Return [X, Y] of the center of cell containing provided text 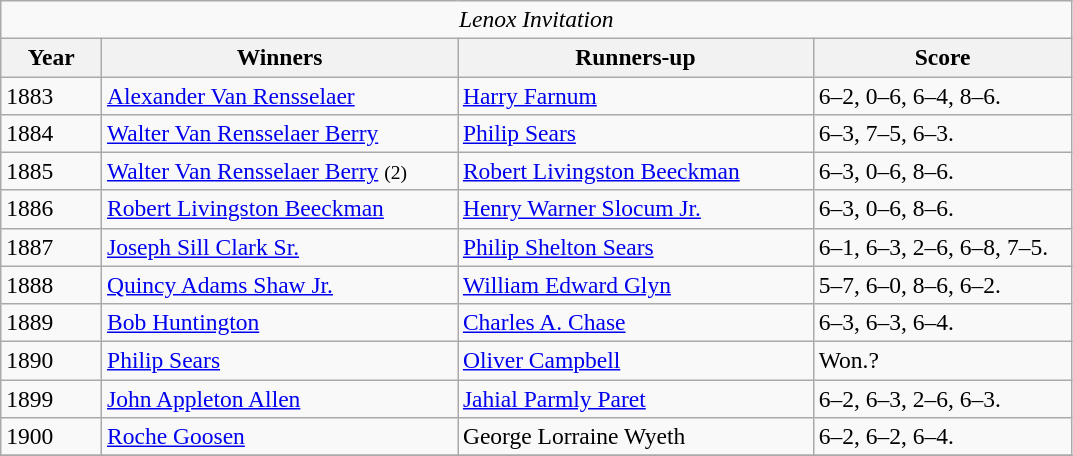
Jahial Parmly Paret [636, 398]
Quincy Adams Shaw Jr. [280, 285]
1890 [52, 360]
Year [52, 57]
1886 [52, 209]
Bob Huntington [280, 322]
Score [942, 57]
Roche Goosen [280, 436]
5–7, 6–0, 8–6, 6–2. [942, 285]
Runners-up [636, 57]
1887 [52, 247]
6–3, 7–5, 6–3. [942, 133]
6–1, 6–3, 2–6, 6–8, 7–5. [942, 247]
1889 [52, 322]
Charles A. Chase [636, 322]
Alexander Van Rensselaer [280, 95]
6–2, 0–6, 6–4, 8–6. [942, 95]
Joseph Sill Clark Sr. [280, 247]
6–3, 6–3, 6–4. [942, 322]
Harry Farnum [636, 95]
William Edward Glyn [636, 285]
Walter Van Rensselaer Berry (2) [280, 171]
1884 [52, 133]
6–2, 6–3, 2–6, 6–3. [942, 398]
Oliver Campbell [636, 360]
1885 [52, 171]
Philip Shelton Sears [636, 247]
Walter Van Rensselaer Berry [280, 133]
Winners [280, 57]
1883 [52, 95]
6–2, 6–2, 6–4. [942, 436]
John Appleton Allen [280, 398]
Won.? [942, 360]
1899 [52, 398]
1900 [52, 436]
Lenox Invitation [536, 19]
1888 [52, 285]
Henry Warner Slocum Jr. [636, 209]
George Lorraine Wyeth [636, 436]
